Provide the (X, Y) coordinate of the cell's center where the given text is located.  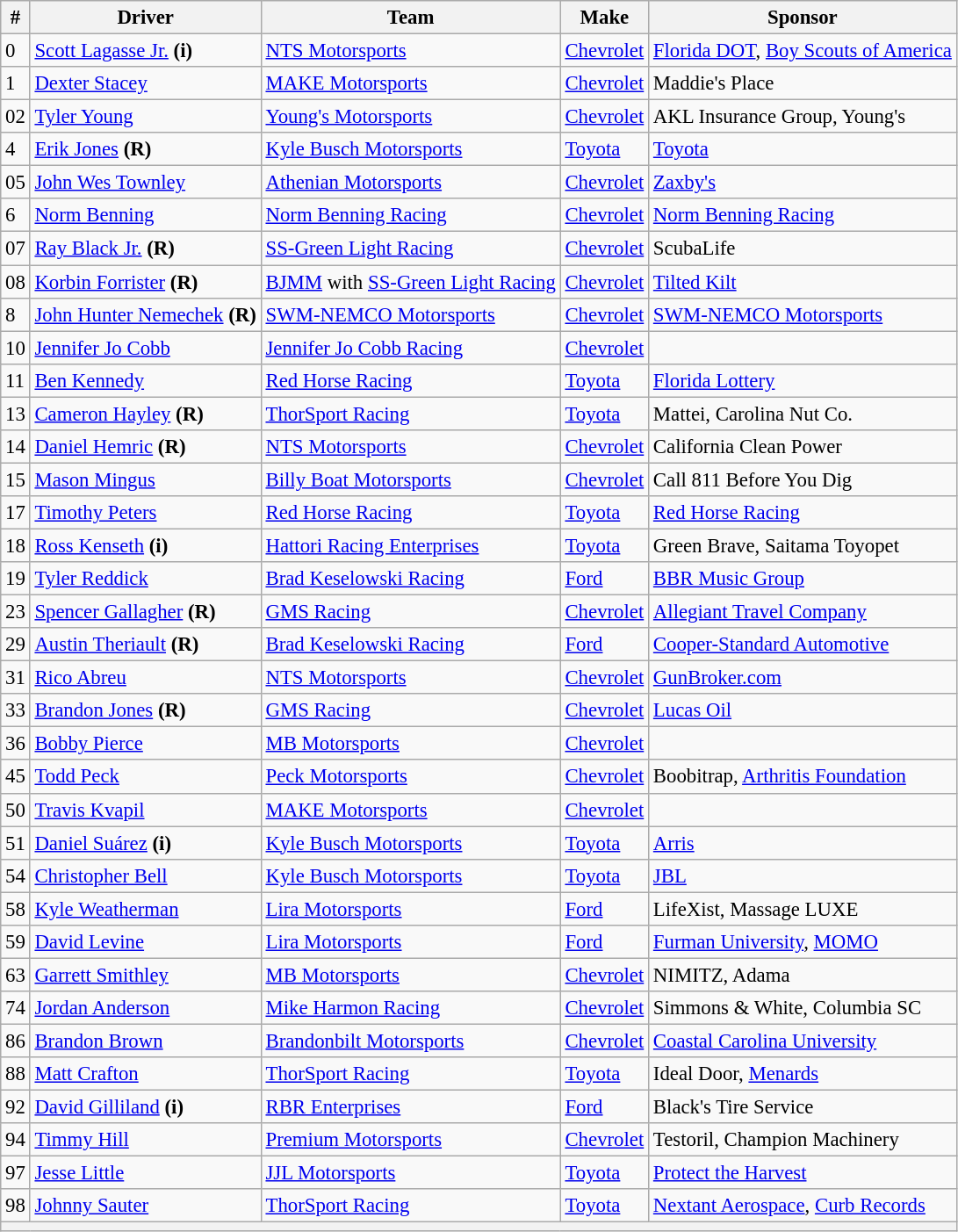
Simmons & White, Columbia SC (803, 1008)
Florida DOT, Boy Scouts of America (803, 51)
John Wes Townley (146, 183)
05 (16, 183)
Athenian Motorsports (411, 183)
88 (16, 1074)
Dexter Stacey (146, 83)
0 (16, 51)
Allegiant Travel Company (803, 612)
Lucas Oil (803, 710)
JJL Motorsports (411, 1173)
Erik Jones (R) (146, 149)
Testoril, Champion Machinery (803, 1140)
Peck Motorsports (411, 777)
1 (16, 83)
Cooper-Standard Automotive (803, 645)
Boobitrap, Arthritis Foundation (803, 777)
11 (16, 380)
Rico Abreu (146, 678)
Jordan Anderson (146, 1008)
Billy Boat Motorsports (411, 479)
Brandon Brown (146, 1041)
Spencer Gallagher (R) (146, 612)
JBL (803, 875)
07 (16, 249)
Scott Lagasse Jr. (i) (146, 51)
Norm Benning (146, 215)
Tyler Reddick (146, 579)
Black's Tire Service (803, 1107)
Kyle Weatherman (146, 909)
Bobby Pierce (146, 744)
Mattei, Carolina Nut Co. (803, 414)
94 (16, 1140)
98 (16, 1206)
David Gilliland (i) (146, 1107)
31 (16, 678)
Maddie's Place (803, 83)
36 (16, 744)
Daniel Hemric (R) (146, 447)
54 (16, 875)
Travis Kvapil (146, 810)
Nextant Aerospace, Curb Records (803, 1206)
17 (16, 513)
Johnny Sauter (146, 1206)
18 (16, 545)
58 (16, 909)
23 (16, 612)
Jennifer Jo Cobb Racing (411, 348)
# (16, 18)
97 (16, 1173)
RBR Enterprises (411, 1107)
LifeXist, Massage LUXE (803, 909)
51 (16, 843)
BBR Music Group (803, 579)
Young's Motorsports (411, 117)
John Hunter Nemechek (R) (146, 314)
Timmy Hill (146, 1140)
California Clean Power (803, 447)
29 (16, 645)
Furman University, MOMO (803, 942)
Coastal Carolina University (803, 1041)
13 (16, 414)
Tilted Kilt (803, 282)
Team (411, 18)
Mike Harmon Racing (411, 1008)
50 (16, 810)
Timothy Peters (146, 513)
Ray Black Jr. (R) (146, 249)
Green Brave, Saitama Toyopet (803, 545)
Ross Kenseth (i) (146, 545)
14 (16, 447)
Premium Motorsports (411, 1140)
Ben Kennedy (146, 380)
Tyler Young (146, 117)
15 (16, 479)
Matt Crafton (146, 1074)
Austin Theriault (R) (146, 645)
Christopher Bell (146, 875)
Korbin Forrister (R) (146, 282)
NIMITZ, Adama (803, 975)
Mason Mingus (146, 479)
Jesse Little (146, 1173)
Driver (146, 18)
GunBroker.com (803, 678)
02 (16, 117)
AKL Insurance Group, Young's (803, 117)
ScubaLife (803, 249)
Hattori Racing Enterprises (411, 545)
Zaxby's (803, 183)
David Levine (146, 942)
Cameron Hayley (R) (146, 414)
63 (16, 975)
Ideal Door, Menards (803, 1074)
Arris (803, 843)
Jennifer Jo Cobb (146, 348)
74 (16, 1008)
BJMM with SS-Green Light Racing (411, 282)
6 (16, 215)
Florida Lottery (803, 380)
19 (16, 579)
Protect the Harvest (803, 1173)
33 (16, 710)
Sponsor (803, 18)
8 (16, 314)
59 (16, 942)
08 (16, 282)
4 (16, 149)
86 (16, 1041)
92 (16, 1107)
Garrett Smithley (146, 975)
Call 811 Before You Dig (803, 479)
Brandonbilt Motorsports (411, 1041)
Brandon Jones (R) (146, 710)
45 (16, 777)
Make (604, 18)
SS-Green Light Racing (411, 249)
Daniel Suárez (i) (146, 843)
10 (16, 348)
Todd Peck (146, 777)
